Locate the cell with the specified text and output its (x, y) center coordinate. 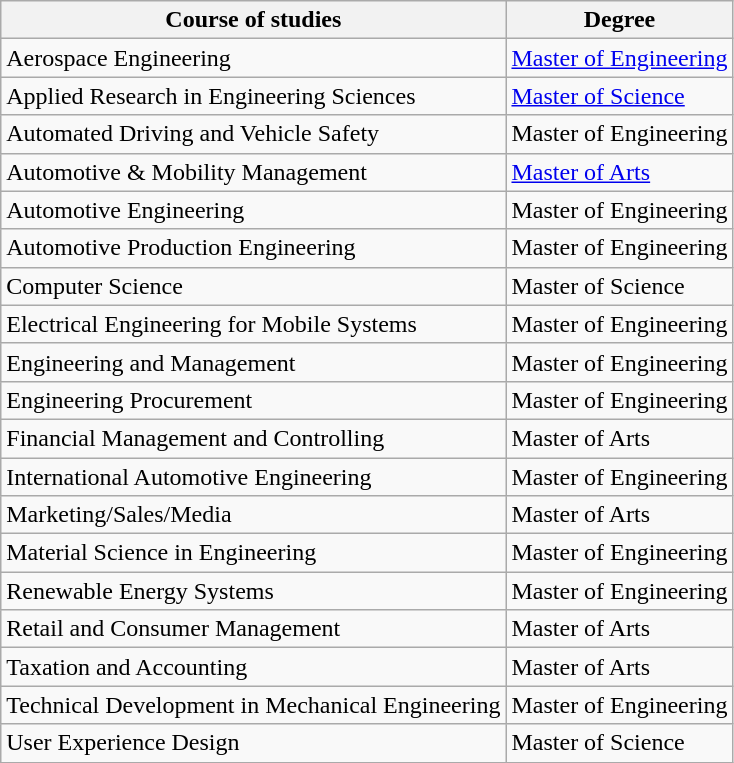
Financial Management and Controlling (254, 438)
Technical Development in Mechanical Engineering (254, 705)
Retail and Consumer Management (254, 629)
Marketing/Sales/Media (254, 515)
Automated Driving and Vehicle Safety (254, 134)
Applied Research in Engineering Sciences (254, 96)
User Experience Design (254, 743)
Renewable Energy Systems (254, 591)
Automotive Engineering (254, 210)
Taxation and Accounting (254, 667)
Course of studies (254, 20)
Degree (620, 20)
Material Science in Engineering (254, 553)
International Automotive Engineering (254, 477)
Electrical Engineering for Mobile Systems (254, 324)
Automotive Production Engineering (254, 248)
Aerospace Engineering (254, 58)
Automotive & Mobility Management (254, 172)
Engineering and Management (254, 362)
Engineering Procurement (254, 400)
Computer Science (254, 286)
